Determine the [x, y] coordinate at the center of the cell enclosing the given text.  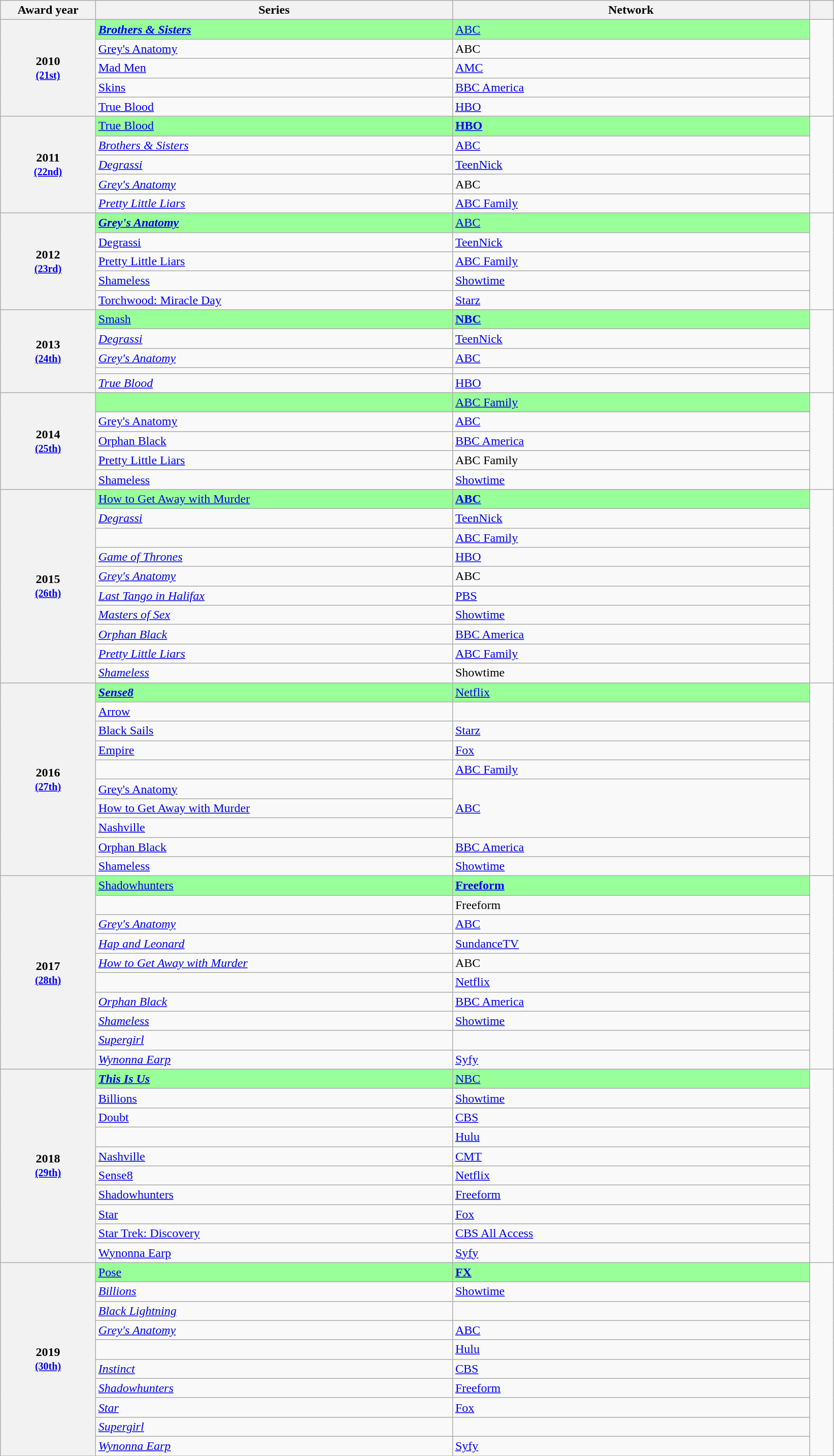
AMC [630, 68]
Masters of Sex [274, 615]
2018(29th) [48, 1166]
SundanceTV [630, 944]
Series [274, 10]
Arrow [274, 711]
Pose [274, 1272]
FX [630, 1272]
Smash [274, 319]
CBS All Access [630, 1234]
2012(23rd) [48, 261]
Mad Men [274, 68]
PBS [630, 596]
Instinct [274, 1369]
Torchwood: Miracle Day [274, 300]
Skins [274, 87]
2013(24th) [48, 351]
Game of Thrones [274, 557]
This Is Us [274, 1079]
2016(27th) [48, 779]
Doubt [274, 1117]
2017(28th) [48, 973]
Award year [48, 10]
Network [630, 10]
Black Sails [274, 731]
Star Trek: Discovery [274, 1234]
Empire [274, 750]
2019(30th) [48, 1359]
2014(25th) [48, 441]
Hap and Leonard [274, 944]
CMT [630, 1156]
2011(22nd) [48, 165]
2010(21st) [48, 68]
2015(26th) [48, 586]
Black Lightning [274, 1311]
Last Tango in Halifax [274, 596]
